Identify which cell holds the provided text, then report its [X, Y] central coordinate. 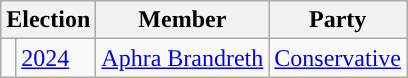
Aphra Brandreth [182, 58]
Conservative [338, 58]
Election [48, 20]
Member [182, 20]
2024 [56, 58]
Party [338, 20]
